Extract the [x, y] coordinate from the center of the cell holding the provided text.  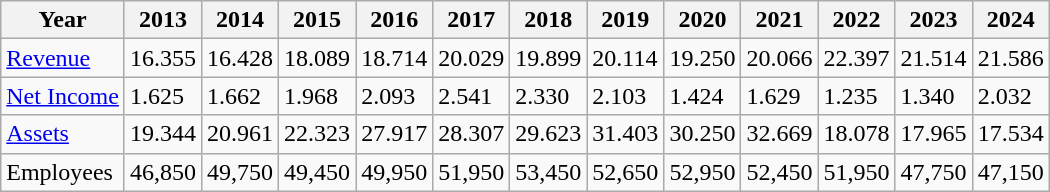
1.424 [702, 96]
28.307 [472, 134]
20.961 [240, 134]
18.089 [318, 58]
49,750 [240, 172]
2024 [1010, 20]
1.340 [934, 96]
2017 [472, 20]
19.899 [548, 58]
21.586 [1010, 58]
2023 [934, 20]
2.093 [394, 96]
29.623 [548, 134]
17.534 [1010, 134]
2018 [548, 20]
47,750 [934, 172]
2015 [318, 20]
32.669 [780, 134]
2022 [856, 20]
19.344 [162, 134]
27.917 [394, 134]
2021 [780, 20]
47,150 [1010, 172]
19.250 [702, 58]
2014 [240, 20]
2.103 [626, 96]
2020 [702, 20]
52,450 [780, 172]
22.397 [856, 58]
20.066 [780, 58]
Revenue [63, 58]
20.114 [626, 58]
18.078 [856, 134]
2.541 [472, 96]
2.032 [1010, 96]
31.403 [626, 134]
Employees [63, 172]
1.625 [162, 96]
30.250 [702, 134]
16.355 [162, 58]
49,950 [394, 172]
49,450 [318, 172]
53,450 [548, 172]
1.662 [240, 96]
Net Income [63, 96]
Assets [63, 134]
52,650 [626, 172]
Year [63, 20]
1.629 [780, 96]
2019 [626, 20]
18.714 [394, 58]
1.968 [318, 96]
1.235 [856, 96]
17.965 [934, 134]
52,950 [702, 172]
46,850 [162, 172]
16.428 [240, 58]
2.330 [548, 96]
21.514 [934, 58]
22.323 [318, 134]
2013 [162, 20]
2016 [394, 20]
20.029 [472, 58]
